Detect which cell encompasses the target text, then output its [x, y] center coordinate. 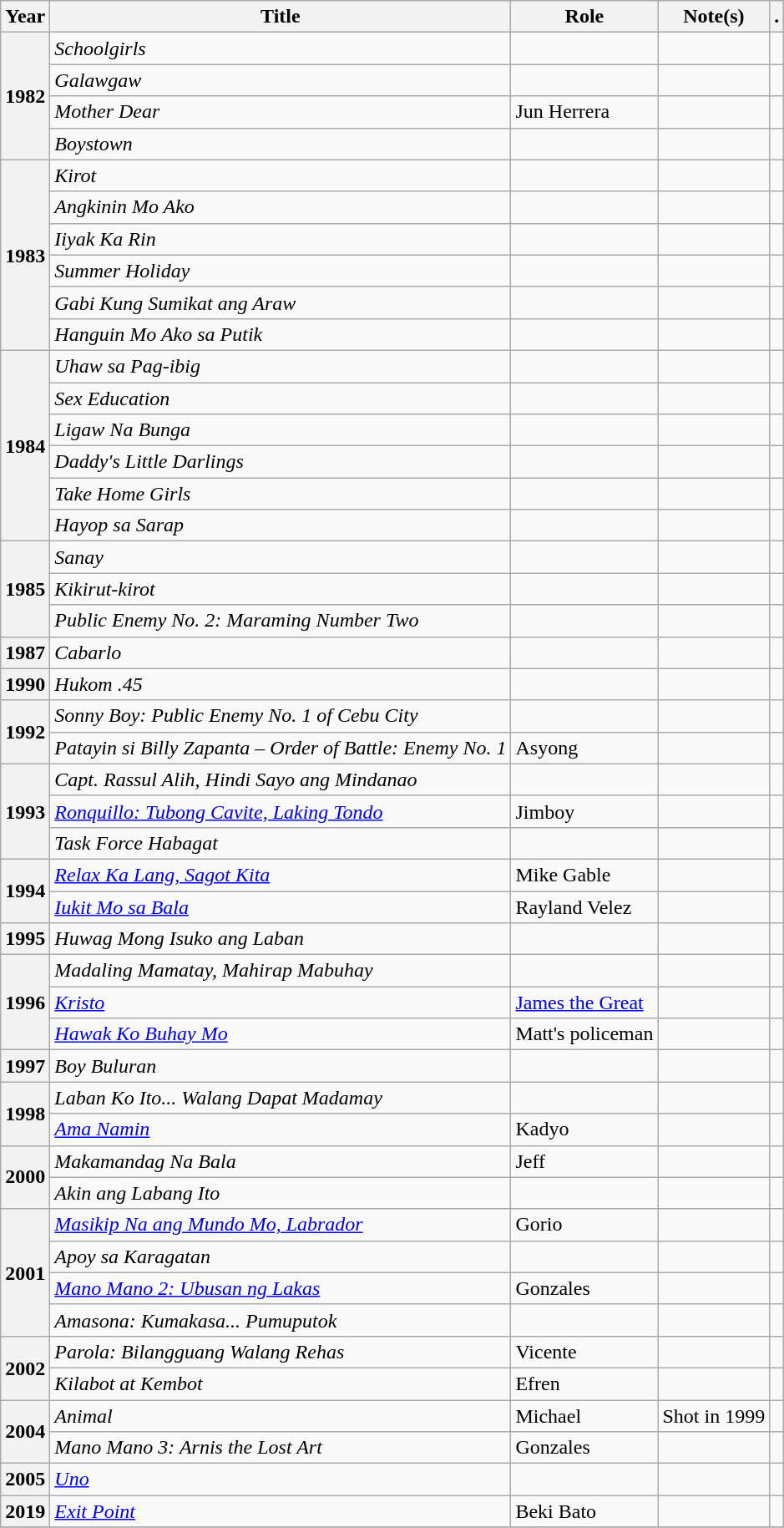
Galawgaw [281, 80]
Mother Dear [281, 112]
1997 [25, 1066]
Mike Gable [584, 875]
Sanay [281, 557]
2019 [25, 1511]
Matt's policeman [584, 1034]
1994 [25, 891]
Schoolgirls [281, 48]
Uno [281, 1480]
Laban Ko Ito... Walang Dapat Madamay [281, 1098]
Mano Mano 2: Ubusan ng Lakas [281, 1288]
Apoy sa Karagatan [281, 1256]
. [776, 17]
Ronquillo: Tubong Cavite, Laking Tondo [281, 811]
1993 [25, 811]
Capt. Rassul Alih, Hindi Sayo ang Mindanao [281, 779]
Kilabot at Kembot [281, 1383]
Animal [281, 1416]
Amasona: Kumakasa... Pumuputok [281, 1320]
Kikirut-kirot [281, 589]
Sonny Boy: Public Enemy No. 1 of Cebu City [281, 716]
Jun Herrera [584, 112]
Efren [584, 1383]
Gabi Kung Sumikat ang Araw [281, 302]
Akin ang Labang Ito [281, 1193]
Hawak Ko Buhay Mo [281, 1034]
Title [281, 17]
Take Home Girls [281, 494]
Huwag Mong Isuko ang Laban [281, 939]
Shot in 1999 [714, 1416]
Role [584, 17]
Task Force Habagat [281, 843]
Ama Namin [281, 1130]
Uhaw sa Pag-ibig [281, 366]
Angkinin Mo Ako [281, 207]
Cabarlo [281, 652]
Jimboy [584, 811]
Kadyo [584, 1130]
Hayop sa Sarap [281, 525]
Vicente [584, 1352]
Year [25, 17]
1996 [25, 1003]
Mano Mano 3: Arnis the Lost Art [281, 1448]
Ligaw Na Bunga [281, 430]
2001 [25, 1272]
2005 [25, 1480]
Patayin si Billy Zapanta – Order of Battle: Enemy No. 1 [281, 748]
1983 [25, 255]
Daddy's Little Darlings [281, 462]
2002 [25, 1368]
1984 [25, 445]
1987 [25, 652]
Jeff [584, 1161]
Relax Ka Lang, Sagot Kita [281, 875]
Hanguin Mo Ako sa Putik [281, 334]
Public Enemy No. 2: Maraming Number Two [281, 621]
Boystown [281, 144]
1982 [25, 96]
1992 [25, 732]
1995 [25, 939]
James the Great [584, 1003]
Summer Holiday [281, 271]
Iiyak Ka Rin [281, 239]
Hukom .45 [281, 684]
Rayland Velez [584, 906]
2004 [25, 1432]
Exit Point [281, 1511]
Makamandag Na Bala [281, 1161]
Kristo [281, 1003]
Boy Buluran [281, 1066]
Sex Education [281, 398]
Note(s) [714, 17]
1990 [25, 684]
Asyong [584, 748]
Beki Bato [584, 1511]
Iukit Mo sa Bala [281, 906]
1985 [25, 589]
2000 [25, 1177]
Michael [584, 1416]
Parola: Bilangguang Walang Rehas [281, 1352]
Masikip Na ang Mundo Mo, Labrador [281, 1225]
Kirot [281, 175]
Madaling Mamatay, Mahirap Mabuhay [281, 971]
Gorio [584, 1225]
1998 [25, 1114]
